Return [x, y] of the center of cell containing provided text 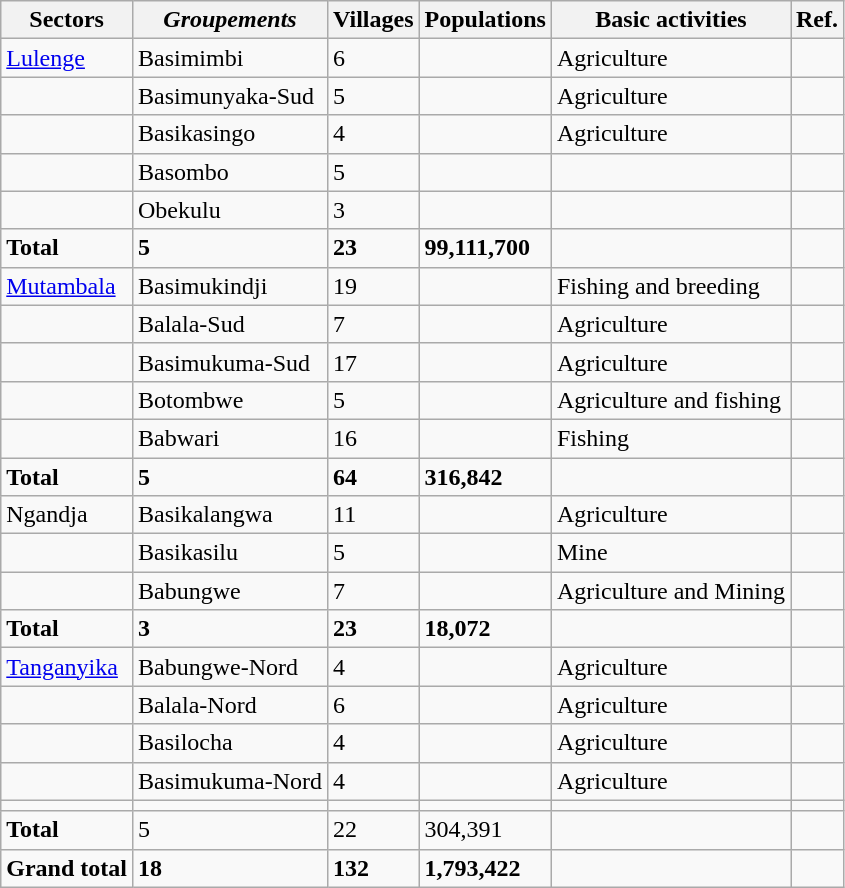
Fishing and breeding [670, 286]
1,793,422 [485, 868]
316,842 [485, 477]
Agriculture and Mining [670, 591]
Basimimbi [230, 58]
304,391 [485, 830]
Tanganyika [67, 667]
Ngandja [67, 515]
Ref. [816, 20]
Basikasilu [230, 553]
22 [374, 830]
18 [230, 868]
Basimunyaka-Sud [230, 96]
99,111,700 [485, 248]
Balala-Sud [230, 324]
Mine [670, 553]
Mutambala [67, 286]
Basimukindji [230, 286]
Basimukuma-Sud [230, 362]
Groupements [230, 20]
Agriculture and fishing [670, 400]
16 [374, 438]
132 [374, 868]
Basikalangwa [230, 515]
Populations [485, 20]
Sectors [67, 20]
Fishing [670, 438]
Basic activities [670, 20]
18,072 [485, 629]
Babungwe-Nord [230, 667]
Basilocha [230, 743]
Basombo [230, 172]
Lulenge [67, 58]
Grand total [67, 868]
Babwari [230, 438]
Basimukuma-Nord [230, 781]
Villages [374, 20]
19 [374, 286]
17 [374, 362]
Balala-Nord [230, 705]
Babungwe [230, 591]
Botombwe [230, 400]
64 [374, 477]
Basikasingo [230, 134]
Obekulu [230, 210]
11 [374, 515]
